Extract the (x, y) coordinate from the center of the cell holding the provided text.  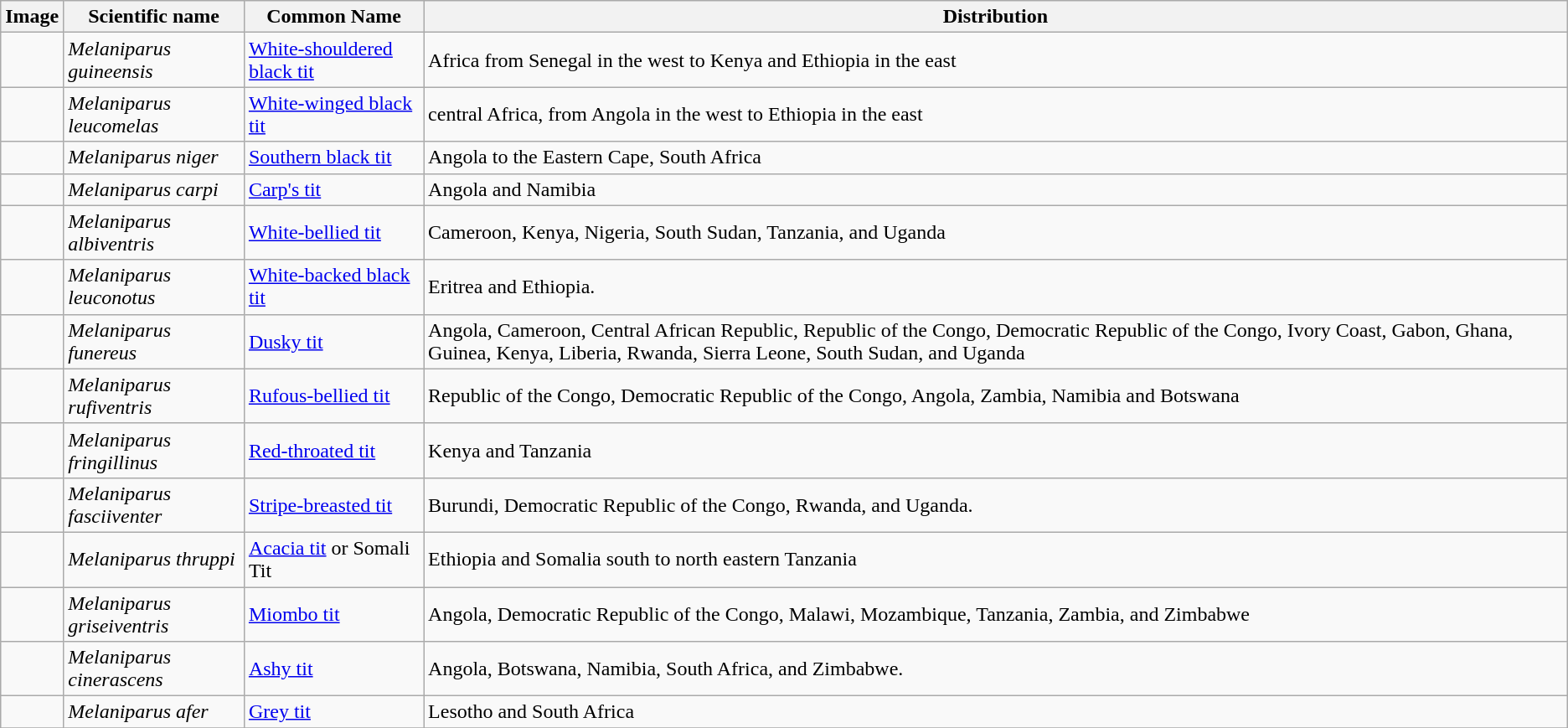
Melaniparus fringillinus (154, 451)
Melaniparus afer (154, 712)
Ethiopia and Somalia south to north eastern Tanzania (996, 560)
Melaniparus thruppi (154, 560)
Melaniparus funereus (154, 342)
Burundi, Democratic Republic of the Congo, Rwanda, and Uganda. (996, 504)
Melaniparus leucomelas (154, 114)
Melaniparus leuconotus (154, 287)
Republic of the Congo, Democratic Republic of the Congo, Angola, Zambia, Namibia and Botswana (996, 395)
Kenya and Tanzania (996, 451)
White-winged black tit (333, 114)
White-bellied tit (333, 233)
Cameroon, Kenya, Nigeria, South Sudan, Tanzania, and Uganda (996, 233)
Melaniparus fasciiventer (154, 504)
Melaniparus rufiventris (154, 395)
Carp's tit (333, 189)
Grey tit (333, 712)
Melaniparus niger (154, 157)
Common Name (333, 17)
Melaniparus carpi (154, 189)
Dusky tit (333, 342)
Lesotho and South Africa (996, 712)
Melaniparus albiventris (154, 233)
Eritrea and Ethiopia. (996, 287)
central Africa, from Angola in the west to Ethiopia in the east (996, 114)
Distribution (996, 17)
Melaniparus guineensis (154, 60)
Stripe-breasted tit (333, 504)
White-shouldered black tit (333, 60)
Miombo tit (333, 613)
Red-throated tit (333, 451)
Angola to the Eastern Cape, South Africa (996, 157)
Image (32, 17)
Africa from Senegal in the west to Kenya and Ethiopia in the east (996, 60)
Scientific name (154, 17)
Melaniparus griseiventris (154, 613)
Angola, Democratic Republic of the Congo, Malawi, Mozambique, Tanzania, Zambia, and Zimbabwe (996, 613)
Southern black tit (333, 157)
Angola, Botswana, Namibia, South Africa, and Zimbabwe. (996, 669)
Melaniparus cinerascens (154, 669)
White-backed black tit (333, 287)
Ashy tit (333, 669)
Angola and Namibia (996, 189)
Rufous-bellied tit (333, 395)
Acacia tit or Somali Tit (333, 560)
